Capture the cell that displays the provided text and extract its [x, y] central coordinate. 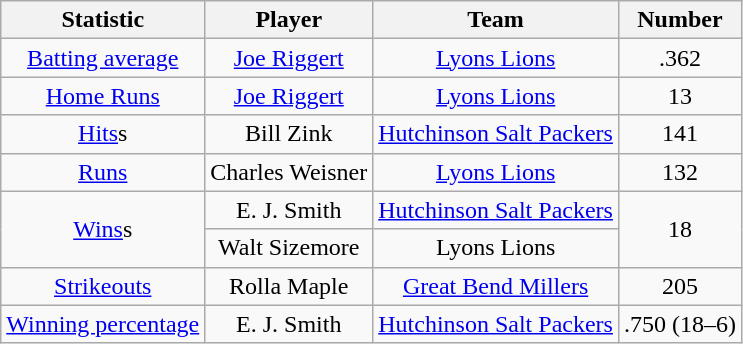
Runs [103, 172]
132 [680, 172]
Bill Zink [289, 134]
205 [680, 286]
Player [289, 20]
Rolla Maple [289, 286]
Statistic [103, 20]
141 [680, 134]
Number [680, 20]
Winning percentage [103, 324]
Charles Weisner [289, 172]
13 [680, 96]
Strikeouts [103, 286]
18 [680, 229]
Walt Sizemore [289, 248]
Team [496, 20]
Great Bend Millers [496, 286]
Home Runs [103, 96]
Batting average [103, 58]
.750 (18–6) [680, 324]
Winss [103, 229]
Hitss [103, 134]
.362 [680, 58]
